Capture the cell that displays the provided text and extract its (x, y) central coordinate. 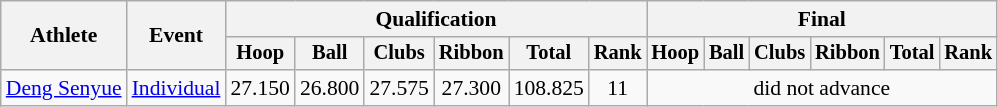
did not advance (821, 88)
27.150 (260, 88)
Qualification (436, 19)
Athlete (64, 36)
11 (618, 88)
108.825 (549, 88)
Deng Senyue (64, 88)
Individual (176, 88)
27.575 (398, 88)
Final (821, 19)
26.800 (330, 88)
Event (176, 36)
27.300 (472, 88)
